Scan for the cell matching the given text and deliver its (x, y) coordinate at center. 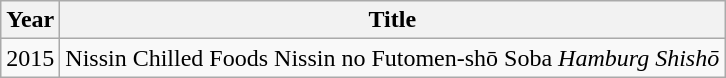
2015 (30, 58)
Year (30, 20)
Nissin Chilled Foods Nissin no Futomen-shō Soba Hamburg Shishō (392, 58)
Title (392, 20)
